Search for the cell housing the specified text and yield its [x, y] center coordinate. 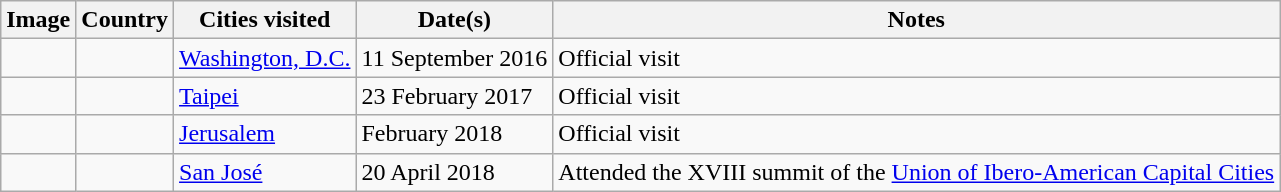
Date(s) [454, 20]
Image [38, 20]
Country [125, 20]
23 February 2017 [454, 96]
San José [265, 172]
Cities visited [265, 20]
Washington, D.C. [265, 58]
Attended the XVIII summit of the Union of Ibero-American Capital Cities [916, 172]
February 2018 [454, 134]
20 April 2018 [454, 172]
Jerusalem [265, 134]
Notes [916, 20]
Taipei [265, 96]
11 September 2016 [454, 58]
